Extract the (X, Y) coordinate from the center of the cell holding the provided text.  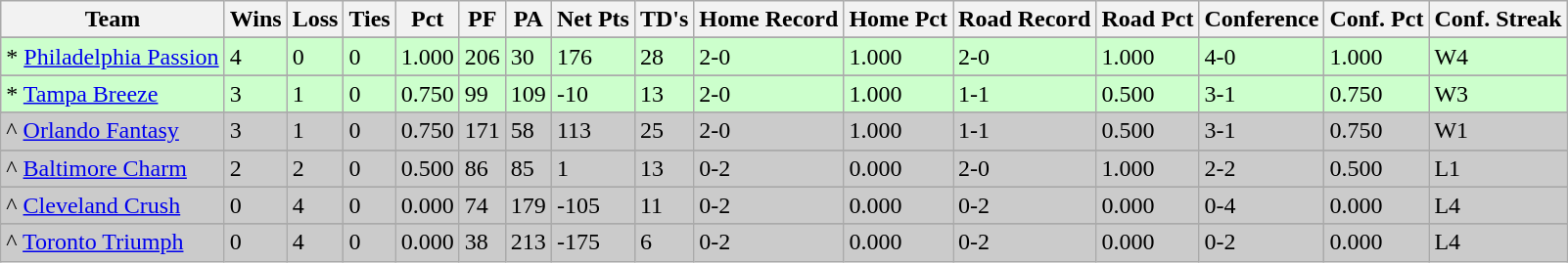
11 (664, 205)
4-0 (1262, 57)
PA (529, 20)
Net Pts (593, 20)
Road Record (1025, 20)
86 (482, 168)
W4 (1498, 57)
-175 (593, 242)
Pct (427, 20)
^ Baltimore Charm (113, 168)
85 (529, 168)
^ Toronto Triumph (113, 242)
Home Record (769, 20)
-10 (593, 94)
Ties (370, 20)
TD's (664, 20)
206 (482, 57)
Conf. Streak (1498, 20)
171 (482, 131)
25 (664, 131)
* Philadelphia Passion (113, 57)
Wins (255, 20)
PF (482, 20)
L1 (1498, 168)
58 (529, 131)
Road Pct (1147, 20)
176 (593, 57)
113 (593, 131)
109 (529, 94)
^ Orlando Fantasy (113, 131)
* Tampa Breeze (113, 94)
W1 (1498, 131)
Conf. Pct (1376, 20)
99 (482, 94)
213 (529, 242)
-105 (593, 205)
Home Pct (899, 20)
Team (113, 20)
Conference (1262, 20)
38 (482, 242)
2-2 (1262, 168)
28 (664, 57)
6 (664, 242)
30 (529, 57)
Loss (315, 20)
^ Cleveland Crush (113, 205)
W3 (1498, 94)
0-4 (1262, 205)
179 (529, 205)
74 (482, 205)
